From the cell containing the given text, extract its center point as (x, y) coordinate. 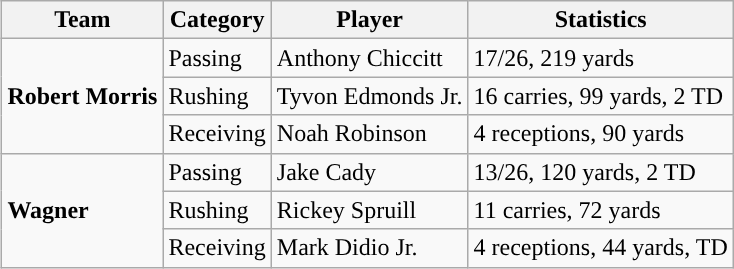
Player (370, 20)
16 carries, 99 yards, 2 TD (600, 96)
17/26, 219 yards (600, 58)
Team (82, 20)
Robert Morris (82, 96)
4 receptions, 44 yards, TD (600, 248)
Mark Didio Jr. (370, 248)
Tyvon Edmonds Jr. (370, 96)
Category (217, 20)
Statistics (600, 20)
13/26, 120 yards, 2 TD (600, 172)
Noah Robinson (370, 134)
Jake Cady (370, 172)
Wagner (82, 210)
11 carries, 72 yards (600, 210)
Anthony Chiccitt (370, 58)
4 receptions, 90 yards (600, 134)
Rickey Spruill (370, 210)
